Return the (x, y) coordinate for the center point of the cell that contains the specified text.  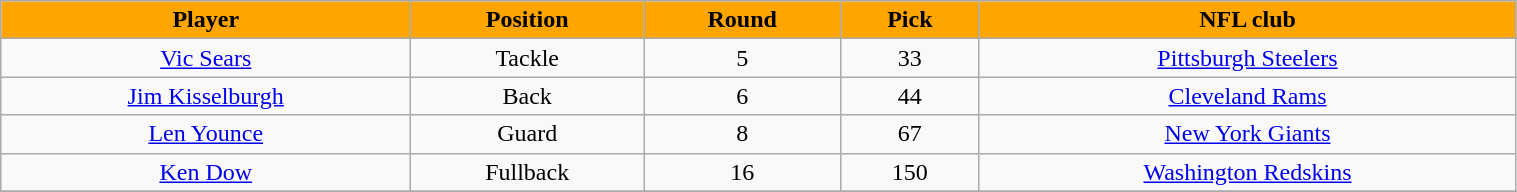
NFL club (1248, 20)
6 (742, 96)
Jim Kisselburgh (206, 96)
Position (528, 20)
Round (742, 20)
Player (206, 20)
16 (742, 172)
Guard (528, 134)
Tackle (528, 58)
33 (910, 58)
150 (910, 172)
67 (910, 134)
Cleveland Rams (1248, 96)
8 (742, 134)
Washington Redskins (1248, 172)
Pick (910, 20)
Ken Dow (206, 172)
Fullback (528, 172)
Back (528, 96)
New York Giants (1248, 134)
Pittsburgh Steelers (1248, 58)
Len Younce (206, 134)
5 (742, 58)
44 (910, 96)
Vic Sears (206, 58)
